Search for the cell housing the specified text and yield its (X, Y) center coordinate. 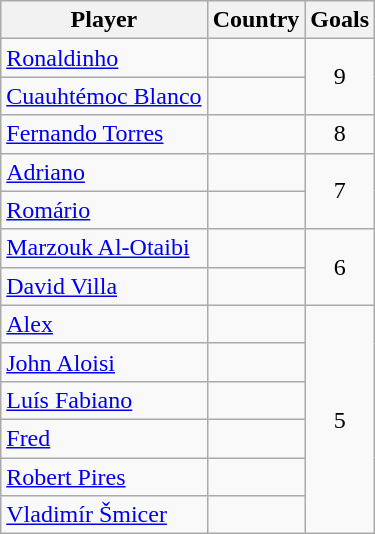
5 (340, 419)
Ronaldinho (104, 58)
9 (340, 77)
Robert Pires (104, 477)
Alex (104, 324)
7 (340, 191)
6 (340, 267)
8 (340, 134)
Fernando Torres (104, 134)
Player (104, 20)
Romário (104, 210)
Country (256, 20)
Goals (340, 20)
Cuauhtémoc Blanco (104, 96)
Fred (104, 438)
Vladimír Šmicer (104, 515)
Luís Fabiano (104, 400)
John Aloisi (104, 362)
Adriano (104, 172)
David Villa (104, 286)
Marzouk Al-Otaibi (104, 248)
